From the cell containing the given text, extract its center point as (x, y) coordinate. 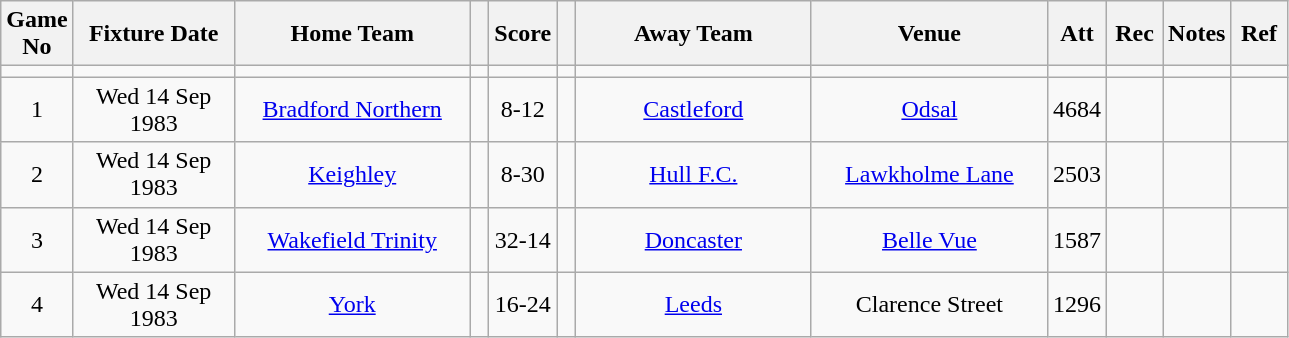
Att (1076, 34)
Home Team (352, 34)
Castleford (693, 110)
Odsal (929, 110)
Score (523, 34)
1296 (1076, 304)
1 (37, 110)
4684 (1076, 110)
Keighley (352, 174)
Game No (37, 34)
4 (37, 304)
Bradford Northern (352, 110)
Hull F.C. (693, 174)
Rec (1135, 34)
Lawkholme Lane (929, 174)
8-30 (523, 174)
2 (37, 174)
Fixture Date (154, 34)
Clarence Street (929, 304)
Away Team (693, 34)
Leeds (693, 304)
8-12 (523, 110)
2503 (1076, 174)
3 (37, 240)
Notes (1197, 34)
16-24 (523, 304)
Venue (929, 34)
Belle Vue (929, 240)
Ref (1259, 34)
York (352, 304)
1587 (1076, 240)
Doncaster (693, 240)
32-14 (523, 240)
Wakefield Trinity (352, 240)
